Return [X, Y] of the center of cell containing provided text 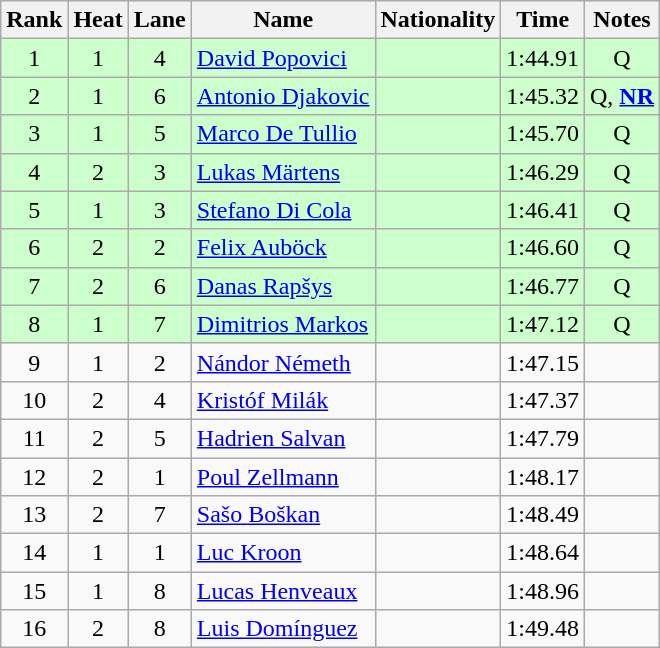
12 [34, 477]
Hadrien Salvan [283, 438]
Dimitrios Markos [283, 324]
Notes [622, 20]
Kristóf Milák [283, 400]
David Popovici [283, 58]
10 [34, 400]
1:47.15 [543, 362]
Name [283, 20]
Felix Auböck [283, 248]
Time [543, 20]
Q, NR [622, 96]
14 [34, 553]
1:46.77 [543, 286]
13 [34, 515]
1:48.49 [543, 515]
Sašo Boškan [283, 515]
Heat [98, 20]
1:47.37 [543, 400]
1:45.70 [543, 134]
11 [34, 438]
Luis Domínguez [283, 629]
15 [34, 591]
Stefano Di Cola [283, 210]
1:49.48 [543, 629]
Luc Kroon [283, 553]
1:46.29 [543, 172]
1:48.64 [543, 553]
16 [34, 629]
1:47.12 [543, 324]
Lukas Märtens [283, 172]
Rank [34, 20]
1:46.41 [543, 210]
1:44.91 [543, 58]
1:46.60 [543, 248]
Danas Rapšys [283, 286]
Lucas Henveaux [283, 591]
Marco De Tullio [283, 134]
1:47.79 [543, 438]
1:48.96 [543, 591]
9 [34, 362]
Lane [160, 20]
Nationality [438, 20]
Nándor Németh [283, 362]
1:45.32 [543, 96]
1:48.17 [543, 477]
Antonio Djakovic [283, 96]
Poul Zellmann [283, 477]
